Extract the [X, Y] coordinate from the center of the cell holding the provided text.  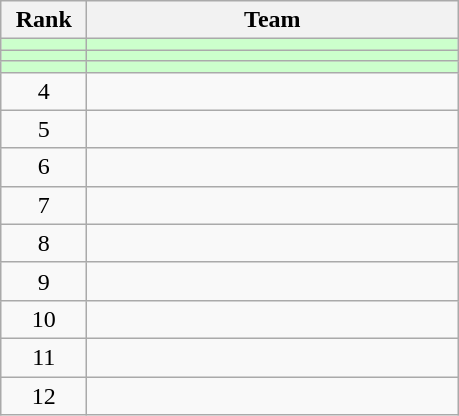
4 [44, 91]
12 [44, 395]
10 [44, 319]
6 [44, 167]
9 [44, 281]
7 [44, 205]
8 [44, 243]
Team [272, 20]
11 [44, 357]
Rank [44, 20]
5 [44, 129]
